Extract the (x, y) coordinate from the center of the cell holding the provided text.  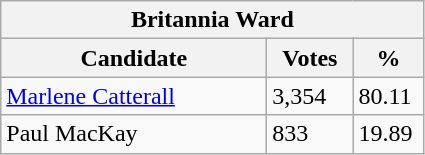
833 (310, 134)
Paul MacKay (134, 134)
80.11 (388, 96)
Marlene Catterall (134, 96)
Britannia Ward (212, 20)
Candidate (134, 58)
19.89 (388, 134)
3,354 (310, 96)
% (388, 58)
Votes (310, 58)
